Provide the (X, Y) coordinate of the cell's center where the given text is located.  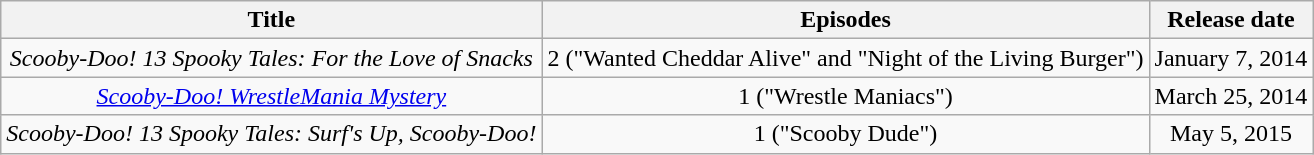
Scooby-Doo! 13 Spooky Tales: For the Love of Snacks (272, 58)
May 5, 2015 (1231, 134)
1 ("Wrestle Maniacs") (846, 96)
Scooby-Doo! WrestleMania Mystery (272, 96)
March 25, 2014 (1231, 96)
Release date (1231, 20)
January 7, 2014 (1231, 58)
Episodes (846, 20)
1 ("Scooby Dude") (846, 134)
Title (272, 20)
Scooby-Doo! 13 Spooky Tales: Surf's Up, Scooby-Doo! (272, 134)
2 ("Wanted Cheddar Alive" and "Night of the Living Burger") (846, 58)
